Extract the (x, y) coordinate from the center of the cell holding the provided text.  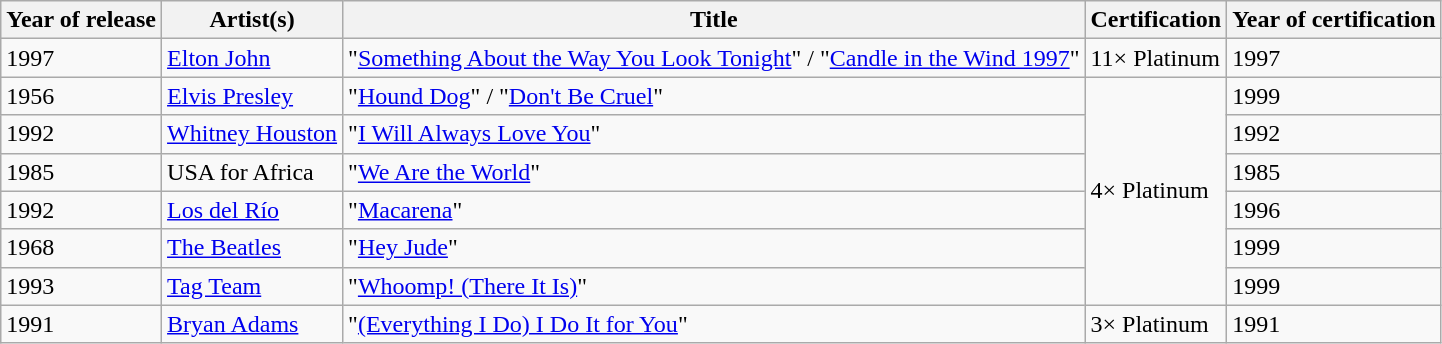
11× Platinum (1156, 58)
"Macarena" (714, 210)
1968 (82, 248)
Elvis Presley (252, 96)
Tag Team (252, 286)
Artist(s) (252, 20)
1956 (82, 96)
"Hey Jude" (714, 248)
3× Platinum (1156, 324)
Title (714, 20)
The Beatles (252, 248)
Elton John (252, 58)
Certification (1156, 20)
Los del Río (252, 210)
Whitney Houston (252, 134)
USA for Africa (252, 172)
"Whoomp! (There It Is)" (714, 286)
"Hound Dog" / "Don't Be Cruel" (714, 96)
Bryan Adams (252, 324)
Year of certification (1334, 20)
Year of release (82, 20)
4× Platinum (1156, 191)
"(Everything I Do) I Do It for You" (714, 324)
"I Will Always Love You" (714, 134)
"Something About the Way You Look Tonight" / "Candle in the Wind 1997" (714, 58)
1996 (1334, 210)
"We Are the World" (714, 172)
1993 (82, 286)
